From the cell containing the given text, extract its center point as [x, y] coordinate. 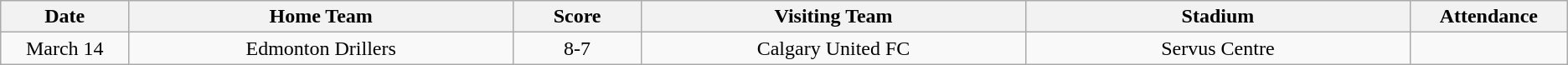
March 14 [65, 48]
Score [578, 17]
Attendance [1488, 17]
8-7 [578, 48]
Visiting Team [834, 17]
Edmonton Drillers [322, 48]
Date [65, 17]
Stadium [1218, 17]
Servus Centre [1218, 48]
Home Team [322, 17]
Calgary United FC [834, 48]
